Search for the cell housing the specified text and yield its (X, Y) center coordinate. 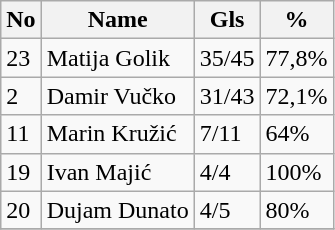
100% (296, 172)
Matija Golik (118, 58)
7/11 (227, 134)
No (21, 20)
35/45 (227, 58)
2 (21, 96)
80% (296, 210)
4/5 (227, 210)
4/4 (227, 172)
19 (21, 172)
72,1% (296, 96)
Dujam Dunato (118, 210)
64% (296, 134)
77,8% (296, 58)
23 (21, 58)
Ivan Majić (118, 172)
11 (21, 134)
Marin Kružić (118, 134)
20 (21, 210)
Name (118, 20)
% (296, 20)
31/43 (227, 96)
Gls (227, 20)
Damir Vučko (118, 96)
